Provide the (x, y) coordinate of the cell's center where the given text is located.  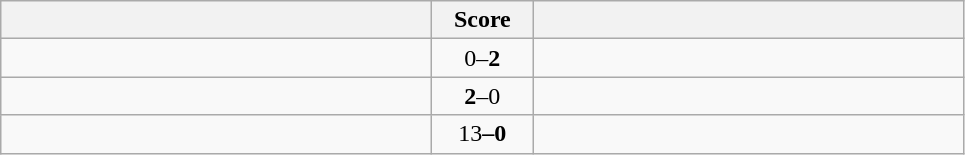
0–2 (482, 58)
13–0 (482, 134)
Score (482, 20)
2–0 (482, 96)
